Determine the (x, y) coordinate at the center of the cell enclosing the given text.  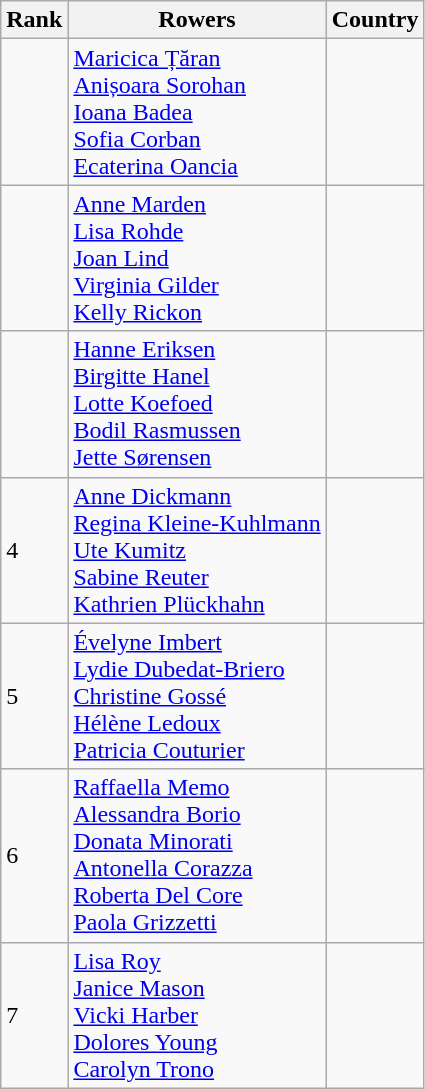
4 (34, 550)
Lisa RoyJanice MasonVicki HarberDolores YoungCarolyn Trono (197, 1015)
Country (375, 20)
Anne MardenLisa RohdeJoan LindVirginia GilderKelly Rickon (197, 258)
Raffaella MemoAlessandra BorioDonata MinoratiAntonella CorazzaRoberta Del CorePaola Grizzetti (197, 856)
6 (34, 856)
Rowers (197, 20)
Anne DickmannRegina Kleine-KuhlmannUte KumitzSabine ReuterKathrien Plückhahn (197, 550)
Évelyne ImbertLydie Dubedat-BrieroChristine GosséHélène LedouxPatricia Couturier (197, 696)
Maricica ȚăranAnișoara SorohanIoana BadeaSofia CorbanEcaterina Oancia (197, 112)
5 (34, 696)
7 (34, 1015)
Rank (34, 20)
Hanne EriksenBirgitte HanelLotte KoefoedBodil RasmussenJette Sørensen (197, 404)
